Return the (X, Y) coordinate for the center point of the cell that contains the specified text.  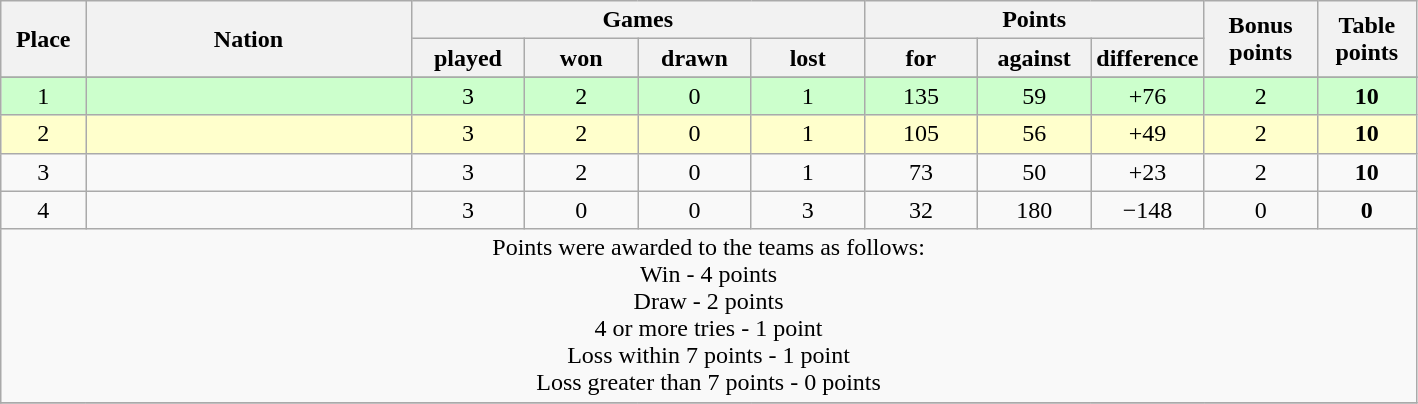
Points (1034, 20)
against (1034, 58)
Tablepoints (1366, 39)
+23 (1148, 172)
Nation (249, 39)
Place (44, 39)
4 (44, 210)
played (468, 58)
73 (920, 172)
drawn (694, 58)
for (920, 58)
135 (920, 96)
Bonuspoints (1260, 39)
lost (808, 58)
56 (1034, 134)
won (582, 58)
+76 (1148, 96)
50 (1034, 172)
180 (1034, 210)
32 (920, 210)
Games (638, 20)
+49 (1148, 134)
59 (1034, 96)
105 (920, 134)
−148 (1148, 210)
difference (1148, 58)
